Output the (x, y) coordinate of the center of the cell containing the given text.  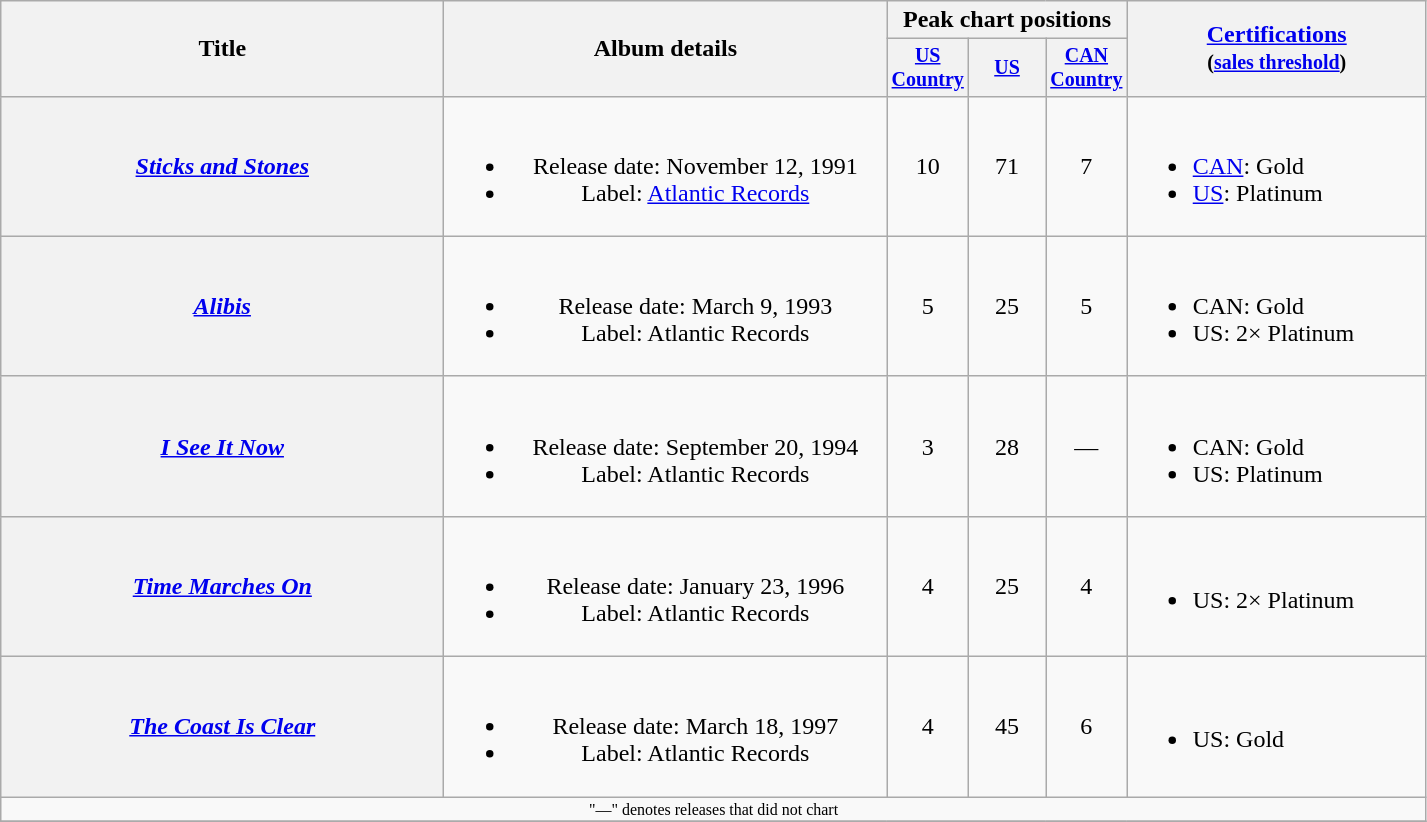
Release date: March 18, 1997Label: Atlantic Records (666, 727)
28 (1008, 446)
Time Marches On (222, 586)
US (1008, 68)
Release date: January 23, 1996Label: Atlantic Records (666, 586)
10 (928, 166)
Peak chart positions (1007, 20)
I See It Now (222, 446)
US: Gold (1276, 727)
"—" denotes releases that did not chart (714, 809)
Alibis (222, 306)
3 (928, 446)
7 (1087, 166)
US Country (928, 68)
— (1087, 446)
Album details (666, 49)
Title (222, 49)
45 (1008, 727)
6 (1087, 727)
CAN: GoldUS: 2× Platinum (1276, 306)
Sticks and Stones (222, 166)
71 (1008, 166)
The Coast Is Clear (222, 727)
Release date: September 20, 1994Label: Atlantic Records (666, 446)
Certifications(sales threshold) (1276, 49)
US: 2× Platinum (1276, 586)
Release date: November 12, 1991Label: Atlantic Records (666, 166)
CAN Country (1087, 68)
Release date: March 9, 1993Label: Atlantic Records (666, 306)
